Capture the cell that displays the provided text and extract its [x, y] central coordinate. 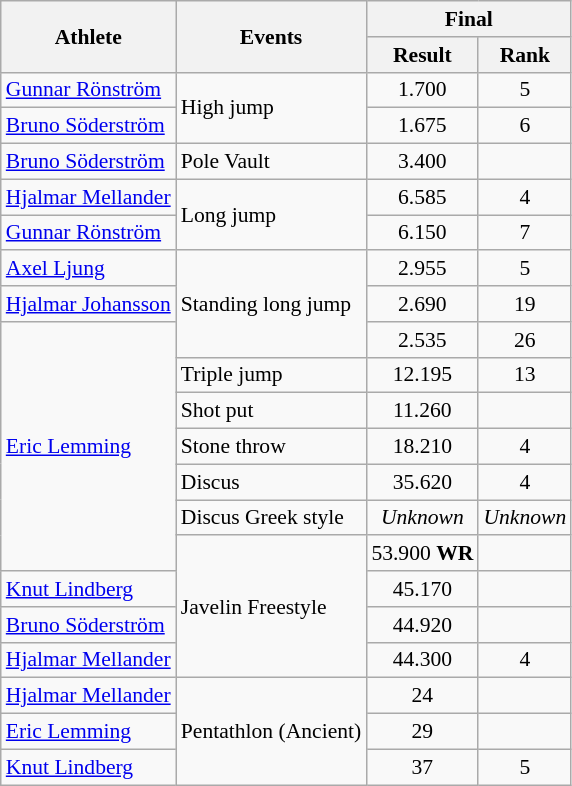
1.700 [422, 90]
35.620 [422, 482]
6 [524, 126]
Stone throw [272, 447]
2.535 [422, 340]
Athlete [88, 36]
Hjalmar Johansson [88, 304]
Standing long jump [272, 304]
7 [524, 233]
Axel Ljung [88, 269]
6.150 [422, 233]
Pentathlon (Ancient) [272, 732]
Pole Vault [272, 162]
13 [524, 375]
Result [422, 55]
Shot put [272, 411]
Triple jump [272, 375]
11.260 [422, 411]
3.400 [422, 162]
Discus [272, 482]
Javelin Freestyle [272, 607]
18.210 [422, 447]
37 [422, 767]
12.195 [422, 375]
44.300 [422, 660]
2.690 [422, 304]
53.900 WR [422, 554]
6.585 [422, 197]
High jump [272, 108]
19 [524, 304]
24 [422, 696]
Rank [524, 55]
Final [468, 19]
45.170 [422, 589]
29 [422, 732]
Events [272, 36]
1.675 [422, 126]
26 [524, 340]
44.920 [422, 625]
Long jump [272, 214]
2.955 [422, 269]
Discus Greek style [272, 518]
